Return [X, Y] of the center of cell containing provided text 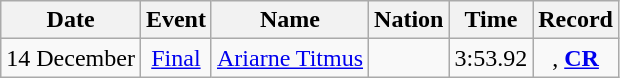
14 December [71, 58]
Name [290, 20]
Time [491, 20]
Nation [409, 20]
Event [176, 20]
Date [71, 20]
Record [576, 20]
Ariarne Titmus [290, 58]
, CR [576, 58]
3:53.92 [491, 58]
Final [176, 58]
